Scan for the cell matching the given text and deliver its [X, Y] coordinate at center. 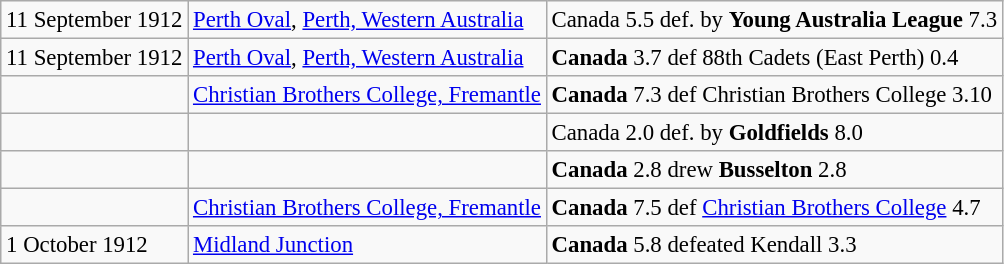
Canada 7.3 def Christian Brothers College 3.10 [774, 95]
Canada 7.5 def Christian Brothers College 4.7 [774, 208]
1 October 1912 [94, 245]
Canada 2.0 def. by Goldfields 8.0 [774, 133]
Canada 5.8 defeated Kendall 3.3 [774, 245]
Canada 3.7 def 88th Cadets (East Perth) 0.4 [774, 58]
Midland Junction [368, 245]
Canada 2.8 drew Busselton 2.8 [774, 170]
Canada 5.5 def. by Young Australia League 7.3 [774, 20]
